Extract the [X, Y] coordinate from the center of the cell holding the provided text.  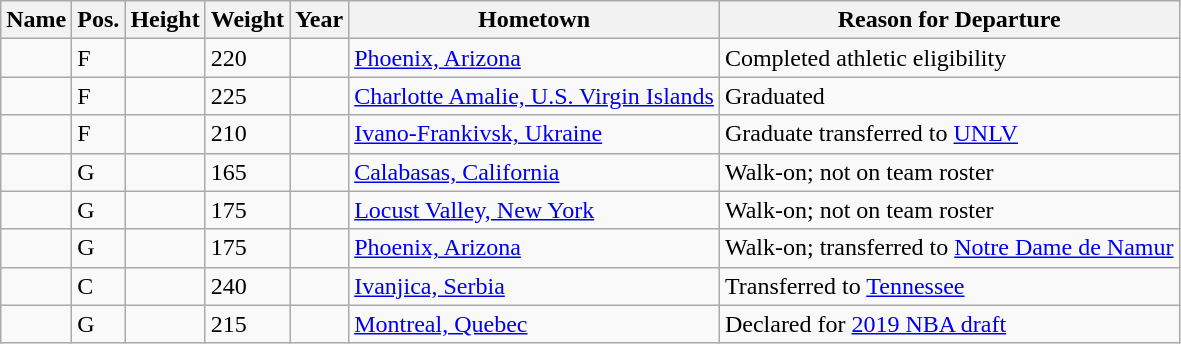
210 [247, 134]
165 [247, 172]
Pos. [98, 20]
Graduate transferred to UNLV [949, 134]
Weight [247, 20]
Name [36, 20]
Ivanjica, Serbia [534, 286]
Locust Valley, New York [534, 210]
Year [320, 20]
C [98, 286]
Completed athletic eligibility [949, 58]
Transferred to Tennessee [949, 286]
Calabasas, California [534, 172]
Charlotte Amalie, U.S. Virgin Islands [534, 96]
Hometown [534, 20]
240 [247, 286]
Height [165, 20]
Graduated [949, 96]
215 [247, 324]
Montreal, Quebec [534, 324]
Reason for Departure [949, 20]
Walk-on; transferred to Notre Dame de Namur [949, 248]
225 [247, 96]
Declared for 2019 NBA draft [949, 324]
Ivano-Frankivsk, Ukraine [534, 134]
220 [247, 58]
